Search for the cell housing the specified text and yield its [X, Y] center coordinate. 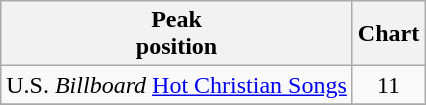
U.S. Billboard Hot Christian Songs [177, 85]
Chart [388, 34]
11 [388, 85]
Peakposition [177, 34]
